Identify which cell holds the provided text, then report its [x, y] central coordinate. 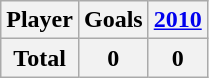
Total [40, 58]
Goals [113, 20]
Player [40, 20]
2010 [178, 20]
